Detect which cell encompasses the target text, then output its [X, Y] center coordinate. 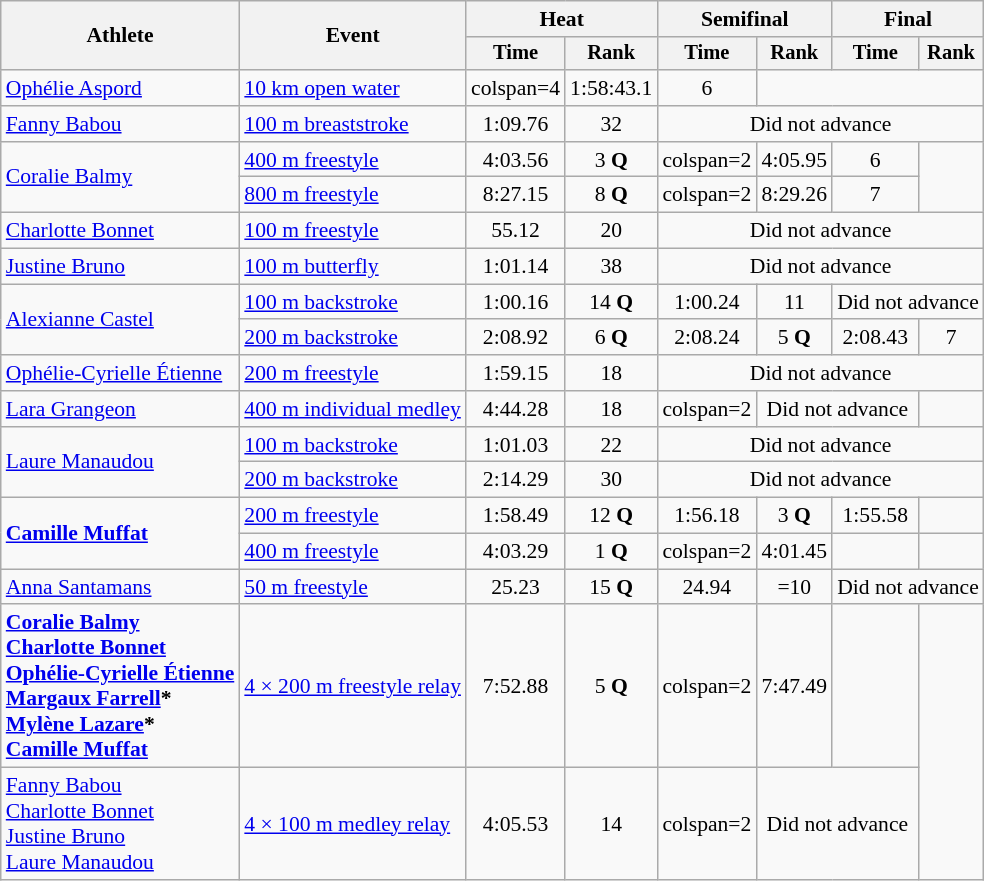
4:05.53 [516, 824]
1:56.18 [706, 516]
11 [794, 302]
Ophélie Aspord [120, 88]
4:05.95 [794, 160]
1:00.24 [706, 302]
8:27.15 [516, 195]
38 [611, 267]
30 [611, 480]
800 m freestyle [352, 195]
Camille Muffat [120, 534]
25.23 [516, 587]
1:55.58 [875, 516]
8 Q [611, 195]
4:01.45 [794, 552]
100 m breaststroke [352, 124]
Justine Bruno [120, 267]
4:44.28 [516, 409]
50 m freestyle [352, 587]
Heat [562, 19]
2:08.92 [516, 338]
Alexianne Castel [120, 320]
4 × 200 m freestyle relay [352, 686]
Ophélie-Cyrielle Étienne [120, 373]
Athlete [120, 36]
12 Q [611, 516]
Event [352, 36]
4 × 100 m medley relay [352, 824]
100 m freestyle [352, 231]
20 [611, 231]
2:14.29 [516, 480]
8:29.26 [794, 195]
1:58:43.1 [611, 88]
1:00.16 [516, 302]
24.94 [706, 587]
colspan=4 [516, 88]
4:03.56 [516, 160]
1:59.15 [516, 373]
2:08.43 [875, 338]
=10 [794, 587]
7:52.88 [516, 686]
1:01.03 [516, 445]
2:08.24 [706, 338]
Final [908, 19]
Lara Grangeon [120, 409]
10 km open water [352, 88]
15 Q [611, 587]
1:58.49 [516, 516]
14 [611, 824]
55.12 [516, 231]
14 Q [611, 302]
400 m individual medley [352, 409]
1:01.14 [516, 267]
Anna Santamans [120, 587]
1 Q [611, 552]
4:03.29 [516, 552]
100 m butterfly [352, 267]
Charlotte Bonnet [120, 231]
22 [611, 445]
Laure Manaudou [120, 462]
6 Q [611, 338]
Semifinal [744, 19]
7:47.49 [794, 686]
Coralie Balmy [120, 178]
32 [611, 124]
1:09.76 [516, 124]
Coralie BalmyCharlotte BonnetOphélie-Cyrielle ÉtienneMargaux Farrell*Mylène Lazare*Camille Muffat [120, 686]
Fanny Babou [120, 124]
Fanny BabouCharlotte BonnetJustine BrunoLaure Manaudou [120, 824]
